From the cell containing the given text, extract its center point as (X, Y) coordinate. 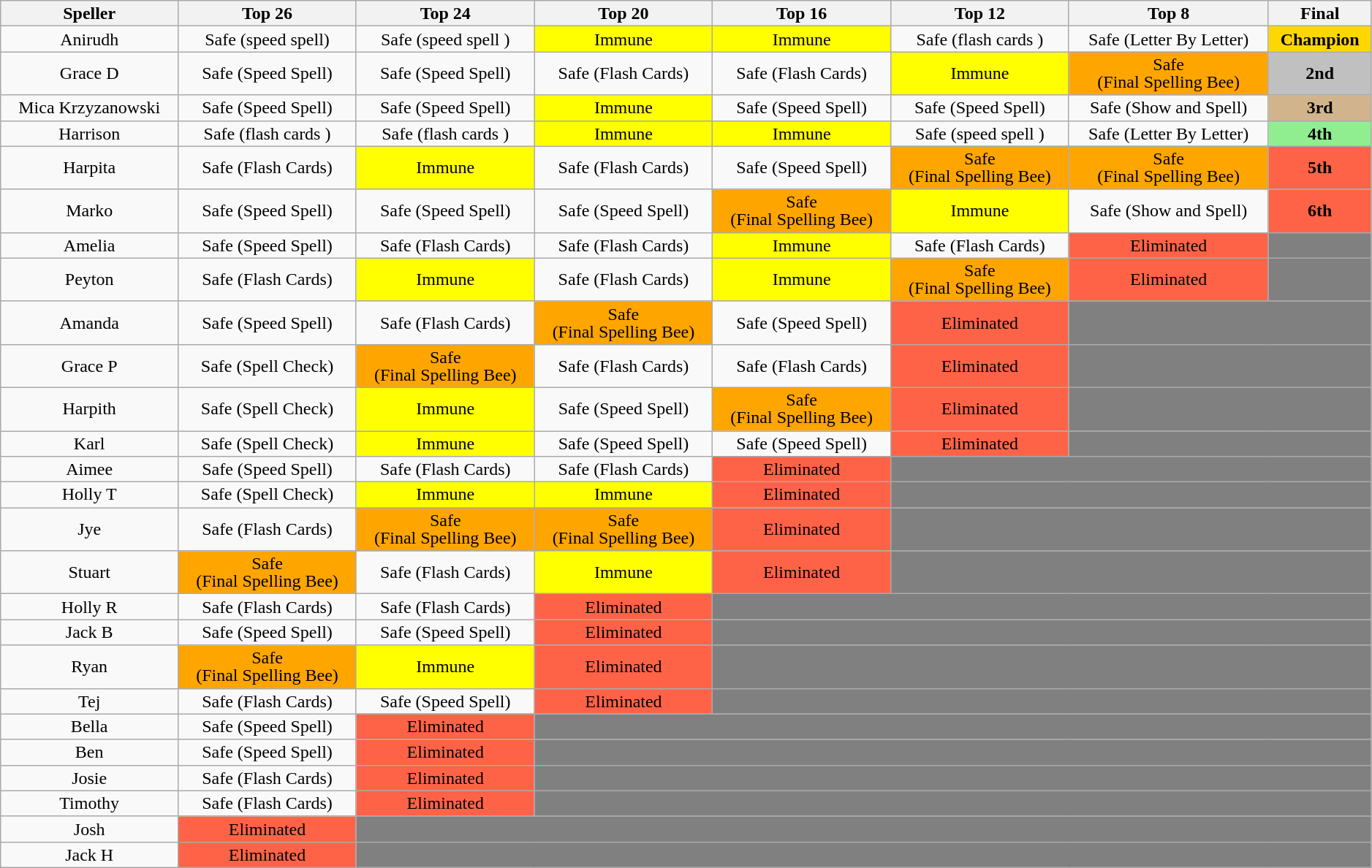
Tej (89, 701)
Grace P (89, 365)
Mica Krzyzanowski (89, 108)
Top 24 (445, 13)
Safe (speed spell) (268, 39)
Josie (89, 777)
3rd (1320, 108)
Ben (89, 753)
Top 20 (624, 13)
Jack B (89, 633)
Josh (89, 829)
Holly T (89, 495)
Anirudh (89, 39)
Harpita (89, 168)
Bella (89, 726)
Jye (89, 529)
Karl (89, 444)
Harpith (89, 409)
Top 8 (1168, 13)
Jack H (89, 855)
Timothy (89, 804)
Holly R (89, 606)
Grace D (89, 73)
Marko (89, 210)
6th (1320, 210)
Top 12 (980, 13)
4th (1320, 133)
5th (1320, 168)
Peyton (89, 279)
Top 16 (802, 13)
Aimee (89, 469)
2nd (1320, 73)
Champion (1320, 39)
Final (1320, 13)
Top 26 (268, 13)
Amanda (89, 323)
Ryan (89, 666)
Amelia (89, 245)
Speller (89, 13)
Harrison (89, 133)
Stuart (89, 573)
